Extract the [x, y] coordinate from the center of the cell holding the provided text.  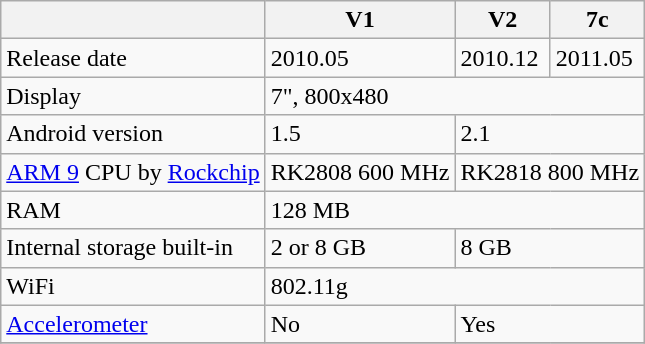
ARM 9 CPU by Rockchip [133, 172]
Yes [550, 324]
RK2818 800 MHz [550, 172]
No [360, 324]
Accelerometer [133, 324]
2011.05 [597, 58]
Android version [133, 134]
7", 800x480 [454, 96]
V1 [360, 20]
1.5 [360, 134]
802.11g [454, 286]
2 or 8 GB [360, 248]
2010.05 [360, 58]
WiFi [133, 286]
2.1 [550, 134]
Internal storage built-in [133, 248]
Display [133, 96]
7c [597, 20]
2010.12 [502, 58]
128 MB [454, 210]
RK2808 600 MHz [360, 172]
V2 [502, 20]
Release date [133, 58]
RAM [133, 210]
8 GB [550, 248]
